Return the [x, y] coordinate for the center point of the cell that contains the specified text.  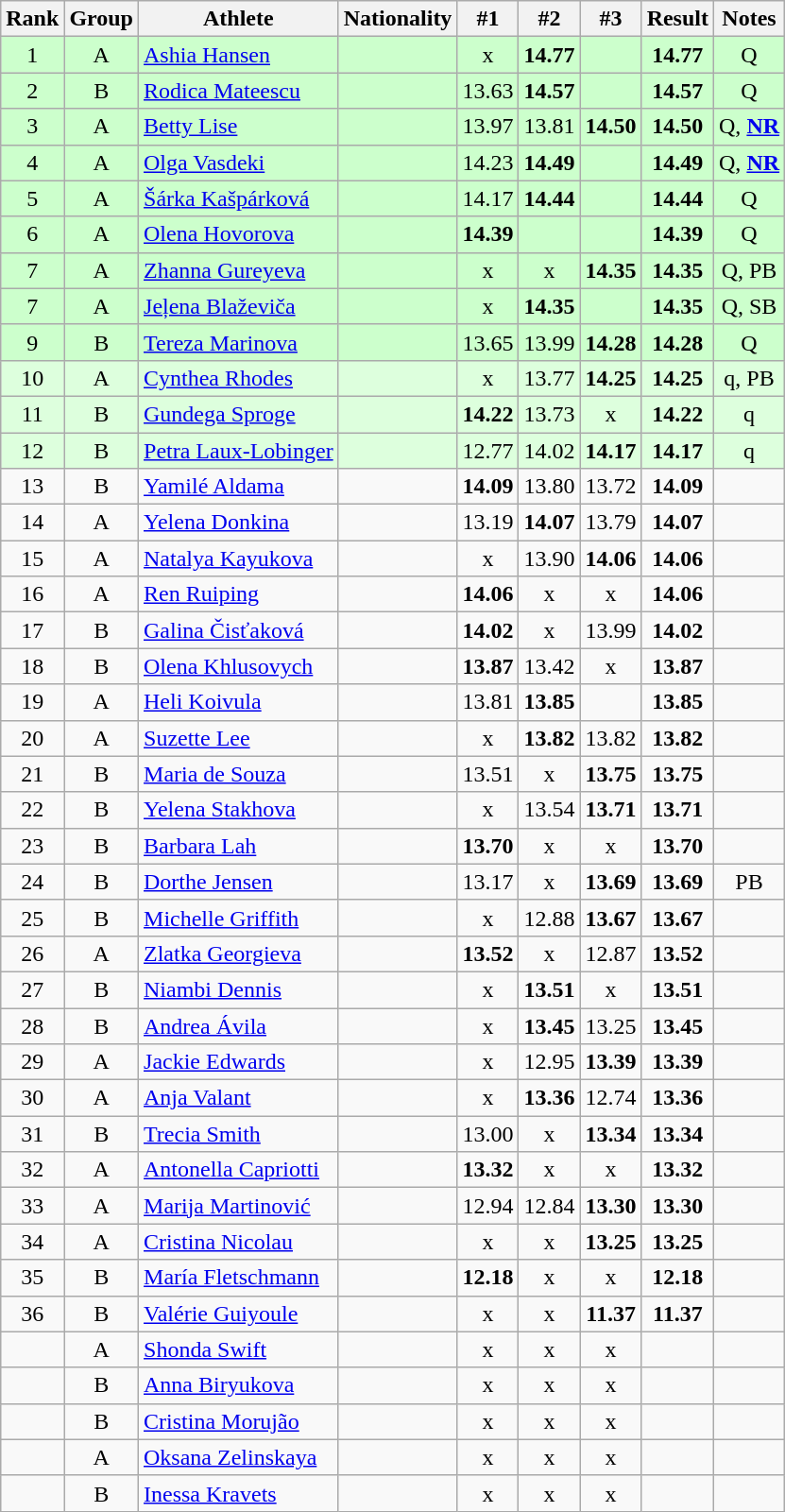
27 [32, 989]
#1 [487, 19]
12.95 [550, 1062]
Zhanna Gureyeva [239, 270]
Niambi Dennis [239, 989]
6 [32, 234]
9 [32, 342]
Petra Laux-Lobinger [239, 451]
13.97 [487, 127]
2 [32, 91]
20 [32, 738]
3 [32, 127]
Heli Koivula [239, 702]
Šárka Kašpárková [239, 198]
Anja Valant [239, 1098]
PB [750, 882]
24 [32, 882]
15 [32, 558]
Ren Ruiping [239, 594]
13.65 [487, 342]
21 [32, 774]
María Fletschmann [239, 1278]
Suzette Lee [239, 738]
Athlete [239, 19]
Jeļena Blaževiča [239, 306]
#3 [610, 19]
Cynthea Rhodes [239, 378]
Antonella Capriotti [239, 1170]
Anna Biryukova [239, 1385]
19 [32, 702]
18 [32, 666]
23 [32, 846]
Rodica Mateescu [239, 91]
13.72 [610, 487]
12.77 [487, 451]
Group [102, 19]
13.73 [550, 414]
Rank [32, 19]
17 [32, 630]
Q, SB [750, 306]
#2 [550, 19]
5 [32, 198]
Notes [750, 19]
12.94 [487, 1206]
13.79 [610, 523]
Maria de Souza [239, 774]
26 [32, 954]
12.74 [610, 1098]
22 [32, 810]
Nationality [398, 19]
Shonda Swift [239, 1349]
34 [32, 1242]
Tereza Marinova [239, 342]
Trecia Smith [239, 1134]
33 [32, 1206]
13.80 [550, 487]
16 [32, 594]
13.77 [550, 378]
Q, PB [750, 270]
Olga Vasdeki [239, 163]
Cristina Nicolau [239, 1242]
Natalya Kayukova [239, 558]
Jackie Edwards [239, 1062]
4 [32, 163]
Barbara Lah [239, 846]
32 [32, 1170]
13.17 [487, 882]
13.19 [487, 523]
31 [32, 1134]
Result [677, 19]
Yamilé Aldama [239, 487]
Oksana Zelinskaya [239, 1457]
14.23 [487, 163]
13.63 [487, 91]
Betty Lise [239, 127]
13.54 [550, 810]
Gundega Sproge [239, 414]
Dorthe Jensen [239, 882]
1 [32, 55]
11 [32, 414]
Yelena Donkina [239, 523]
12.87 [610, 954]
Olena Hovorova [239, 234]
Yelena Stakhova [239, 810]
Marija Martinović [239, 1206]
12.84 [550, 1206]
Ashia Hansen [239, 55]
Inessa Kravets [239, 1493]
35 [32, 1278]
12.88 [550, 918]
14 [32, 523]
10 [32, 378]
q, PB [750, 378]
30 [32, 1098]
12 [32, 451]
Andrea Ávila [239, 1025]
13 [32, 487]
Galina Čisťaková [239, 630]
Valérie Guiyoule [239, 1314]
13.90 [550, 558]
13.42 [550, 666]
Michelle Griffith [239, 918]
25 [32, 918]
28 [32, 1025]
Olena Khlusovych [239, 666]
Zlatka Georgieva [239, 954]
Cristina Morujão [239, 1421]
29 [32, 1062]
13.00 [487, 1134]
36 [32, 1314]
